Return (X, Y) of the center of cell containing provided text 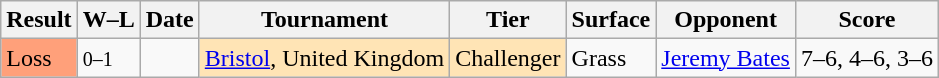
0–1 (108, 58)
Date (170, 20)
7–6, 4–6, 3–6 (866, 58)
Surface (611, 20)
Result (39, 20)
Score (866, 20)
Grass (611, 58)
Jeremy Bates (726, 58)
W–L (108, 20)
Tournament (324, 20)
Tier (508, 20)
Opponent (726, 20)
Challenger (508, 58)
Loss (39, 58)
Bristol, United Kingdom (324, 58)
